Provide the [x, y] coordinate of the cell's center where the given text is located.  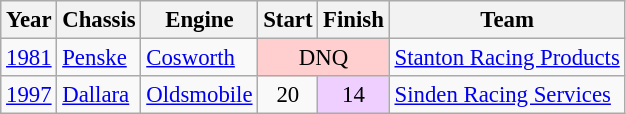
Start [288, 20]
Cosworth [200, 58]
Penske [99, 58]
Team [507, 20]
DNQ [324, 58]
Engine [200, 20]
Dallara [99, 95]
14 [354, 95]
Oldsmobile [200, 95]
1981 [29, 58]
Year [29, 20]
1997 [29, 95]
Chassis [99, 20]
Finish [354, 20]
20 [288, 95]
Sinden Racing Services [507, 95]
Stanton Racing Products [507, 58]
